Scan for the cell matching the given text and deliver its [x, y] coordinate at center. 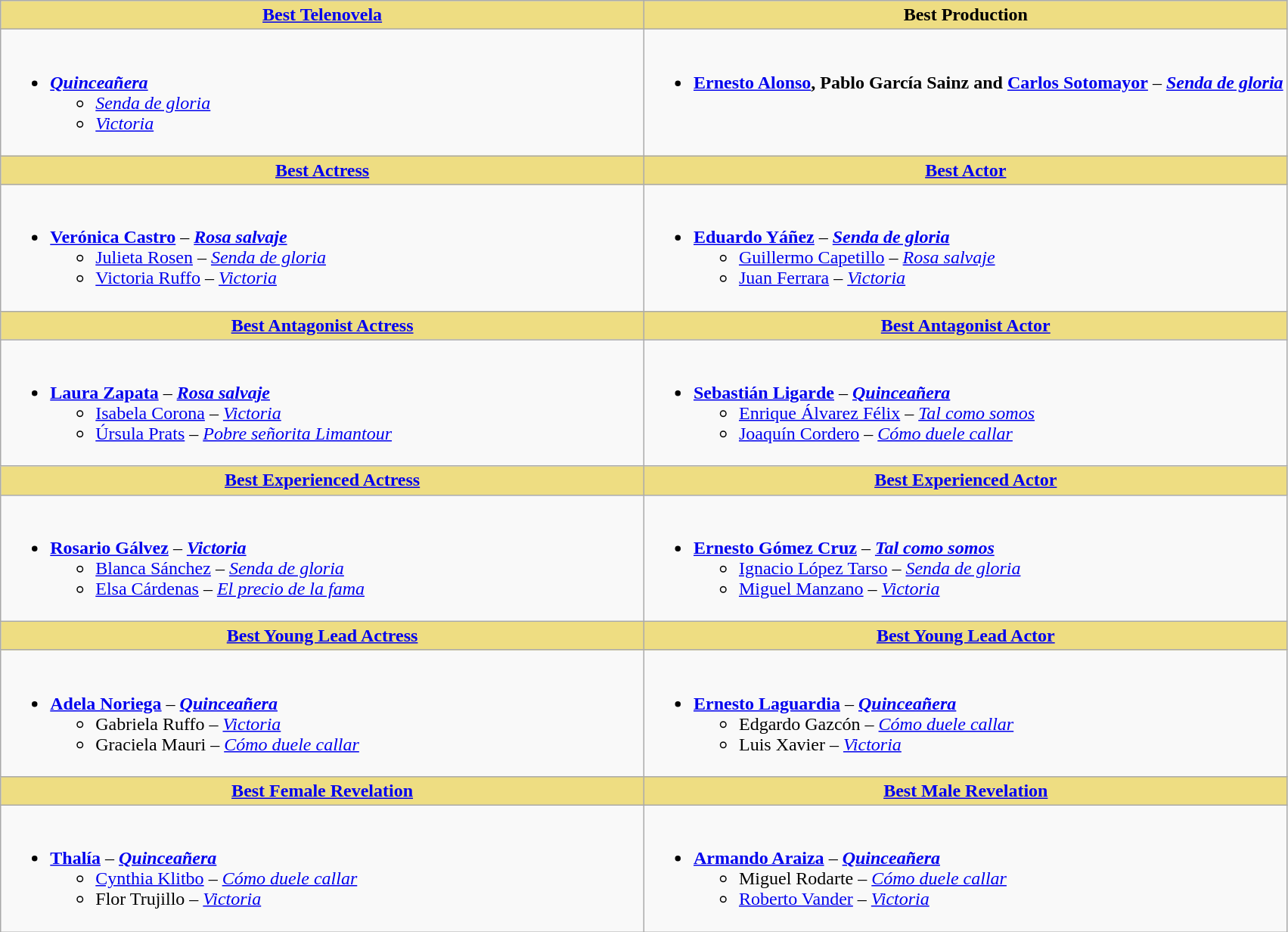
Best Female Revelation [322, 791]
Sebastián Ligarde – QuinceañeraEnrique Álvarez Félix – Tal como somosJoaquín Cordero – Cómo duele callar [965, 402]
Best Actress [322, 170]
Best Young Lead Actress [322, 635]
Best Young Lead Actor [965, 635]
Best Actor [965, 170]
Best Production [965, 15]
Ernesto Gómez Cruz – Tal como somosIgnacio López Tarso – Senda de gloriaMiguel Manzano – Victoria [965, 558]
Verónica Castro – Rosa salvajeJulieta Rosen – Senda de gloriaVictoria Ruffo – Victoria [322, 248]
Ernesto Laguardia – QuinceañeraEdgardo Gazcón – Cómo duele callarLuis Xavier – Victoria [965, 713]
Best Antagonist Actor [965, 325]
Armando Araiza – QuinceañeraMiguel Rodarte – Cómo duele callarRoberto Vander – Victoria [965, 868]
Adela Noriega – QuinceañeraGabriela Ruffo – VictoriaGraciela Mauri – Cómo duele callar [322, 713]
Laura Zapata – Rosa salvajeIsabela Corona – VictoriaÚrsula Prats – Pobre señorita Limantour [322, 402]
Best Experienced Actor [965, 480]
Ernesto Alonso, Pablo García Sainz and Carlos Sotomayor – Senda de gloria [965, 92]
Best Antagonist Actress [322, 325]
Best Telenovela [322, 15]
Eduardo Yáñez – Senda de gloriaGuillermo Capetillo – Rosa salvajeJuan Ferrara – Victoria [965, 248]
Best Male Revelation [965, 791]
Thalía – QuinceañeraCynthia Klitbo – Cómo duele callarFlor Trujillo – Victoria [322, 868]
Rosario Gálvez – VictoriaBlanca Sánchez – Senda de gloriaElsa Cárdenas – El precio de la fama [322, 558]
QuinceañeraSenda de gloriaVictoria [322, 92]
Best Experienced Actress [322, 480]
